Locate the cell with the specified text and output its (x, y) center coordinate. 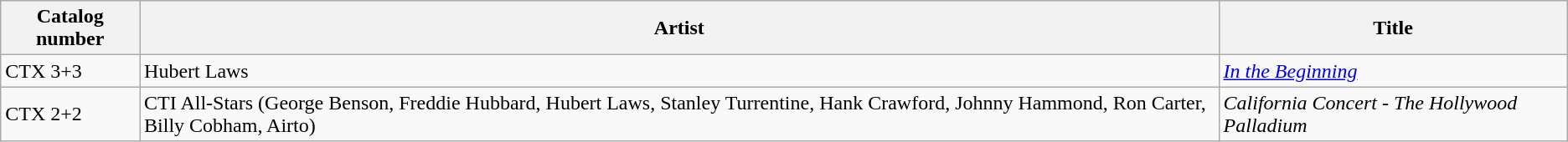
Artist (679, 28)
In the Beginning (1393, 71)
Title (1393, 28)
CTX 3+3 (70, 71)
CTX 2+2 (70, 114)
CTI All-Stars (George Benson, Freddie Hubbard, Hubert Laws, Stanley Turrentine, Hank Crawford, Johnny Hammond, Ron Carter, Billy Cobham, Airto) (679, 114)
Hubert Laws (679, 71)
California Concert - The Hollywood Palladium (1393, 114)
Catalog number (70, 28)
